For the text-containing cell, return its midpoint in (X, Y) coordinate format. 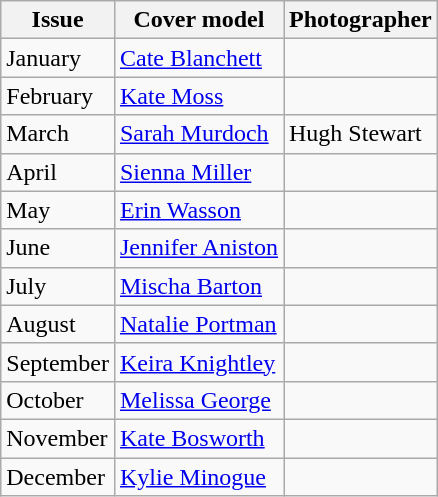
July (58, 286)
Photographer (361, 20)
September (58, 362)
June (58, 248)
Cate Blanchett (198, 58)
Cover model (198, 20)
May (58, 210)
August (58, 324)
Erin Wasson (198, 210)
Mischa Barton (198, 286)
Jennifer Aniston (198, 248)
Kylie Minogue (198, 477)
Keira Knightley (198, 362)
Sienna Miller (198, 172)
Kate Moss (198, 96)
January (58, 58)
December (58, 477)
Hugh Stewart (361, 134)
Natalie Portman (198, 324)
April (58, 172)
February (58, 96)
November (58, 438)
Issue (58, 20)
Melissa George (198, 400)
October (58, 400)
March (58, 134)
Kate Bosworth (198, 438)
Sarah Murdoch (198, 134)
